Pinpoint the cell where the given text exists, returning its [X, Y] midpoint coordinate. 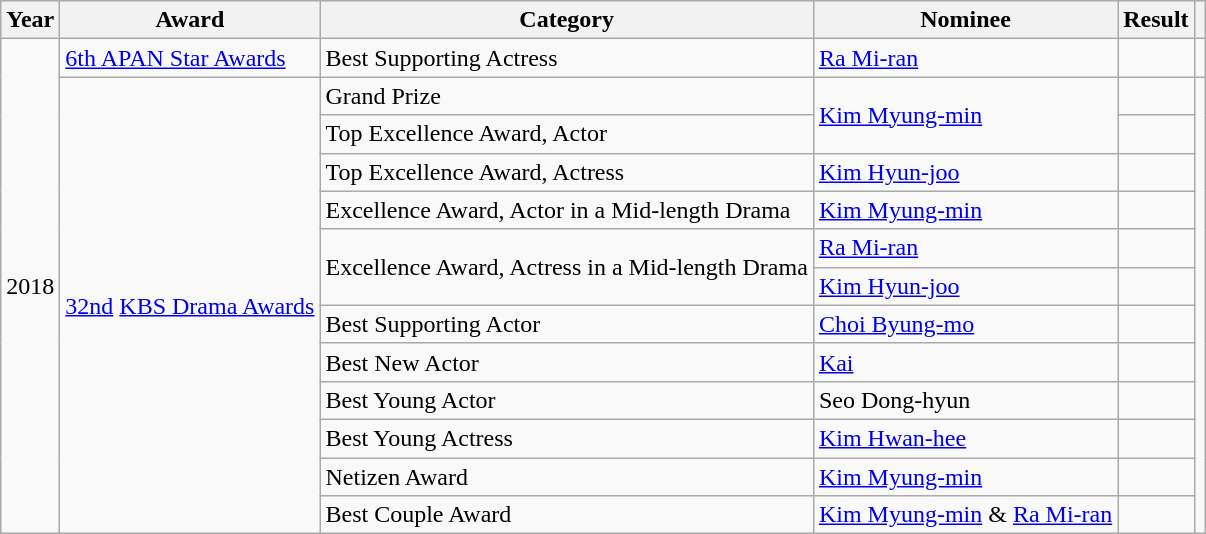
Best Couple Award [566, 515]
Kai [965, 362]
Choi Byung-mo [965, 324]
Netizen Award [566, 477]
Best Supporting Actress [566, 58]
Best Supporting Actor [566, 324]
Nominee [965, 20]
Result [1156, 20]
Top Excellence Award, Actress [566, 172]
Award [190, 20]
Year [30, 20]
Top Excellence Award, Actor [566, 134]
6th APAN Star Awards [190, 58]
Category [566, 20]
Kim Hwan-hee [965, 438]
Best New Actor [566, 362]
Excellence Award, Actor in a Mid-length Drama [566, 210]
2018 [30, 286]
32nd KBS Drama Awards [190, 306]
Excellence Award, Actress in a Mid-length Drama [566, 267]
Best Young Actor [566, 400]
Best Young Actress [566, 438]
Seo Dong-hyun [965, 400]
Grand Prize [566, 96]
Kim Myung-min & Ra Mi-ran [965, 515]
